Extract the [X, Y] coordinate from the center of the cell holding the provided text.  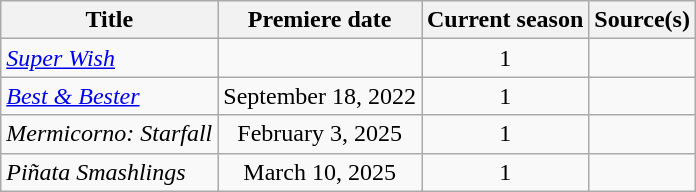
Best & Bester [110, 96]
Current season [506, 20]
Super Wish [110, 58]
September 18, 2022 [320, 96]
Piñata Smashlings [110, 172]
Premiere date [320, 20]
February 3, 2025 [320, 134]
Source(s) [642, 20]
Title [110, 20]
Mermicorno: Starfall [110, 134]
March 10, 2025 [320, 172]
